From the cell containing the given text, extract its center point as (x, y) coordinate. 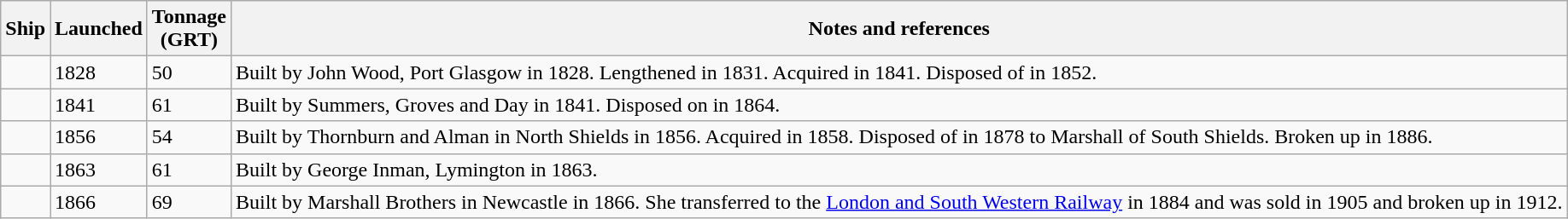
Tonnage(GRT) (189, 29)
69 (189, 202)
Built by Thornburn and Alman in North Shields in 1856. Acquired in 1858. Disposed of in 1878 to Marshall of South Shields. Broken up in 1886. (899, 137)
Built by Summers, Groves and Day in 1841. Disposed on in 1864. (899, 105)
54 (189, 137)
Notes and references (899, 29)
1863 (99, 170)
Built by George Inman, Lymington in 1863. (899, 170)
1841 (99, 105)
50 (189, 72)
1856 (99, 137)
Built by John Wood, Port Glasgow in 1828. Lengthened in 1831. Acquired in 1841. Disposed of in 1852. (899, 72)
1828 (99, 72)
Ship (26, 29)
Launched (99, 29)
1866 (99, 202)
